For the text-containing cell, return its midpoint in [X, Y] coordinate format. 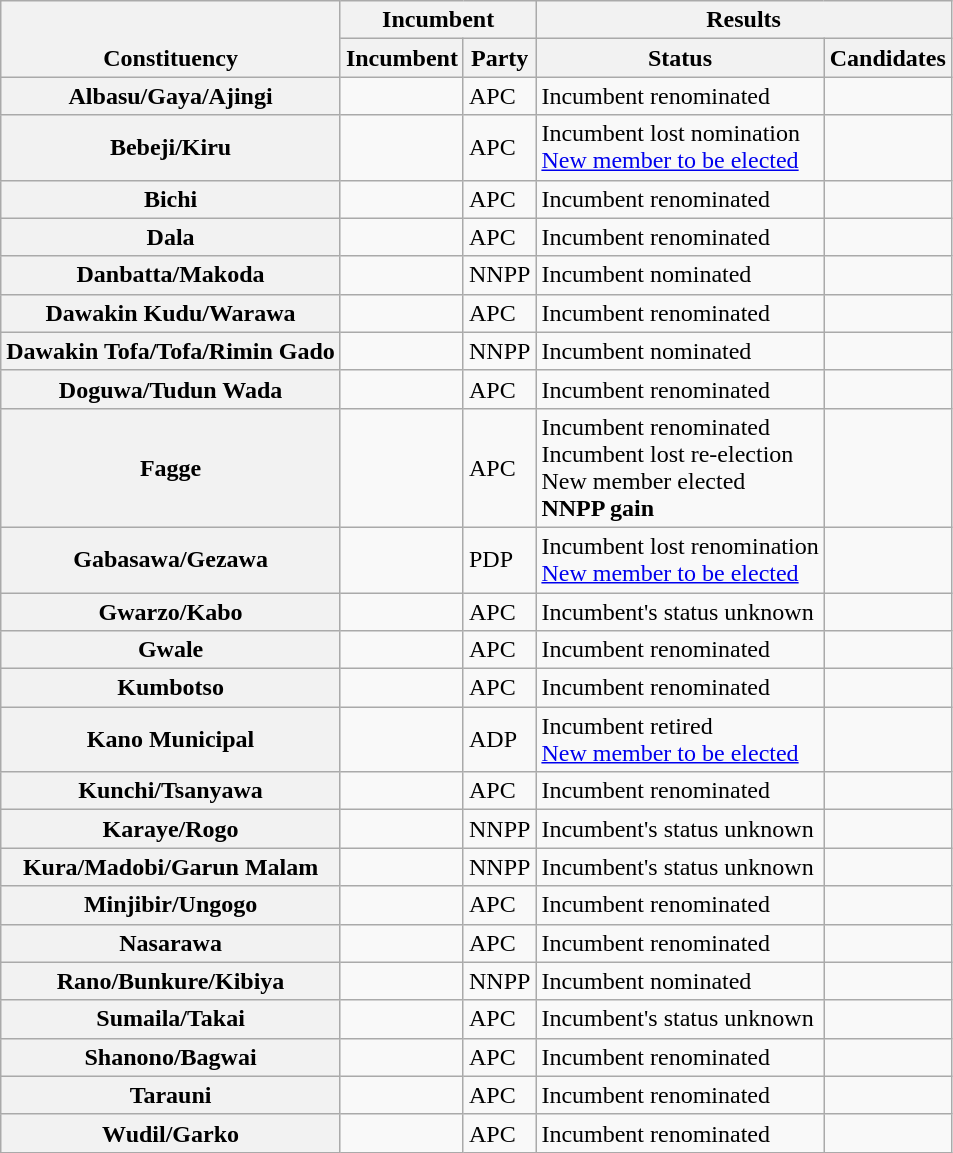
Incumbent renominatedIncumbent lost re-electionNew member electedNNPP gain [680, 468]
Constituency [171, 39]
Rano/Bunkure/Kibiya [171, 981]
Fagge [171, 468]
Tarauni [171, 1095]
Bichi [171, 199]
Sumaila/Takai [171, 1019]
Shanono/Bagwai [171, 1057]
Danbatta/Makoda [171, 275]
Kura/Madobi/Garun Malam [171, 867]
Dawakin Tofa/Tofa/Rimin Gado [171, 351]
Minjibir/Ungogo [171, 905]
Results [744, 20]
Bebeji/Kiru [171, 148]
Incumbent retiredNew member to be elected [680, 740]
Doguwa/Tudun Wada [171, 389]
Karaye/Rogo [171, 829]
Gwarzo/Kabo [171, 611]
Kumbotso [171, 688]
Albasu/Gaya/Ajingi [171, 96]
Kunchi/Tsanyawa [171, 791]
Incumbent lost renominationNew member to be elected [680, 560]
Dala [171, 237]
Dawakin Kudu/Warawa [171, 313]
Gwale [171, 650]
Incumbent lost nominationNew member to be elected [680, 148]
Party [499, 58]
ADP [499, 740]
Wudil/Garko [171, 1133]
Gabasawa/Gezawa [171, 560]
PDP [499, 560]
Kano Municipal [171, 740]
Candidates [888, 58]
Nasarawa [171, 943]
Status [680, 58]
